For the text-containing cell, return its midpoint in (X, Y) coordinate format. 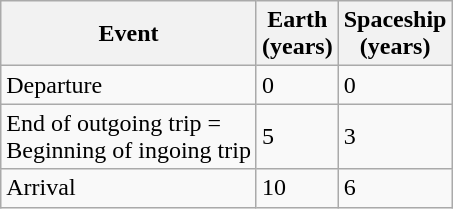
Departure (129, 85)
Earth(years) (297, 34)
5 (297, 136)
Event (129, 34)
6 (395, 188)
Spaceship(years) (395, 34)
End of outgoing trip =Beginning of ingoing trip (129, 136)
3 (395, 136)
10 (297, 188)
Arrival (129, 188)
